From the cell containing the given text, extract its center point as [x, y] coordinate. 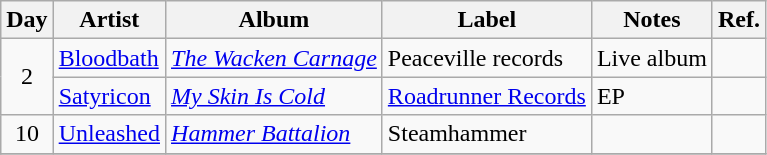
10 [27, 134]
Label [486, 20]
Steamhammer [486, 134]
Bloodbath [109, 58]
Unleashed [109, 134]
Satyricon [109, 96]
The Wacken Carnage [274, 58]
Day [27, 20]
2 [27, 77]
Artist [109, 20]
My Skin Is Cold [274, 96]
Peaceville records [486, 58]
Ref. [738, 20]
EP [652, 96]
Live album [652, 58]
Notes [652, 20]
Hammer Battalion [274, 134]
Album [274, 20]
Roadrunner Records [486, 96]
